Return the (X, Y) coordinate for the center point of the cell that contains the specified text.  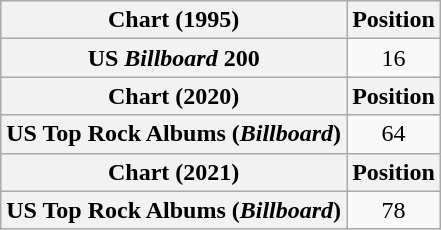
Chart (2020) (174, 96)
78 (394, 210)
16 (394, 58)
Chart (1995) (174, 20)
US Billboard 200 (174, 58)
Chart (2021) (174, 172)
64 (394, 134)
